Search for the cell housing the specified text and yield its (X, Y) center coordinate. 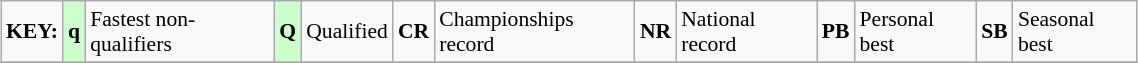
q (74, 32)
NR (656, 32)
Championships record (534, 32)
Qualified (347, 32)
SB (994, 32)
National record (746, 32)
Fastest non-qualifiers (180, 32)
Q (288, 32)
Personal best (916, 32)
PB (836, 32)
KEY: (32, 32)
Seasonal best (1075, 32)
CR (414, 32)
